Provide the [X, Y] coordinate of the cell's center where the given text is located.  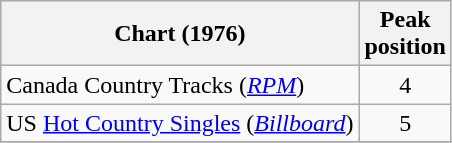
Chart (1976) [180, 34]
4 [405, 85]
Peakposition [405, 34]
US Hot Country Singles (Billboard) [180, 123]
5 [405, 123]
Canada Country Tracks (RPM) [180, 85]
